Scan for the cell matching the given text and deliver its (X, Y) coordinate at center. 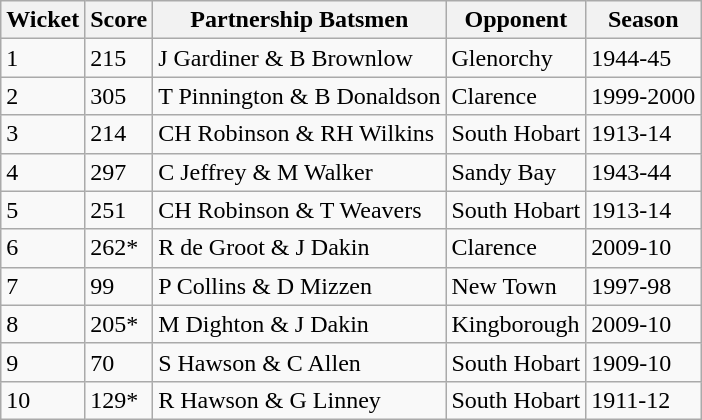
R Hawson & G Linney (300, 400)
2 (43, 96)
CH Robinson & RH Wilkins (300, 134)
M Dighton & J Dakin (300, 324)
Partnership Batsmen (300, 20)
Wicket (43, 20)
5 (43, 210)
J Gardiner & B Brownlow (300, 58)
3 (43, 134)
305 (119, 96)
Sandy Bay (516, 172)
S Hawson & C Allen (300, 362)
297 (119, 172)
Opponent (516, 20)
262* (119, 248)
New Town (516, 286)
10 (43, 400)
P Collins & D Mizzen (300, 286)
1999-2000 (644, 96)
99 (119, 286)
7 (43, 286)
1943-44 (644, 172)
1997-98 (644, 286)
9 (43, 362)
C Jeffrey & M Walker (300, 172)
215 (119, 58)
1911-12 (644, 400)
1909-10 (644, 362)
Season (644, 20)
1944-45 (644, 58)
251 (119, 210)
Score (119, 20)
T Pinnington & B Donaldson (300, 96)
4 (43, 172)
6 (43, 248)
Kingborough (516, 324)
Glenorchy (516, 58)
8 (43, 324)
R de Groot & J Dakin (300, 248)
214 (119, 134)
1 (43, 58)
129* (119, 400)
70 (119, 362)
205* (119, 324)
CH Robinson & T Weavers (300, 210)
